Identify which cell holds the provided text, then report its (X, Y) central coordinate. 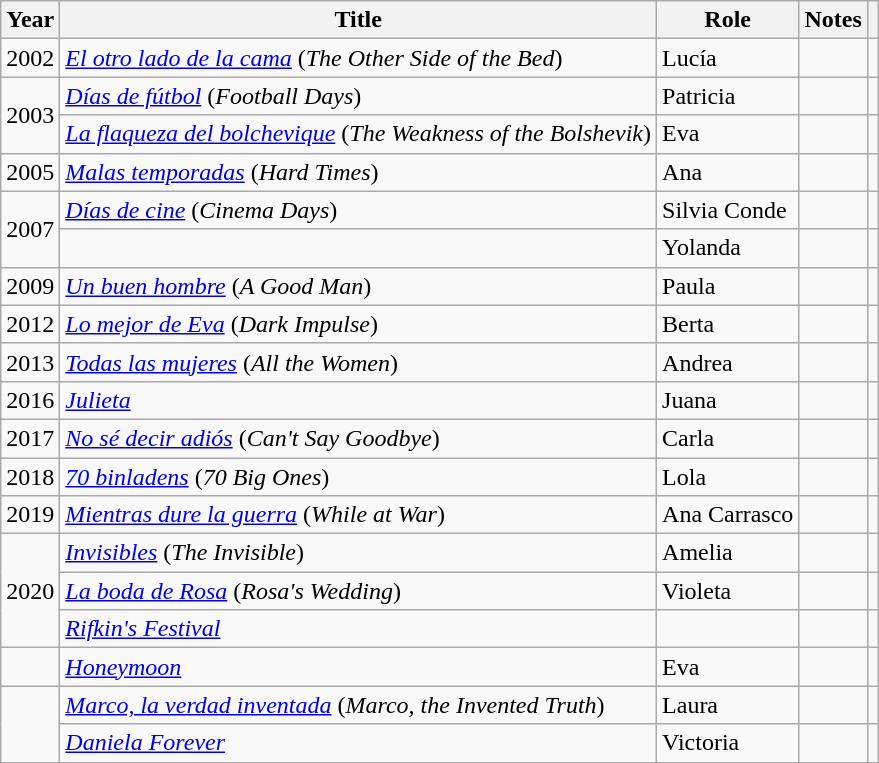
2016 (30, 400)
Silvia Conde (728, 210)
Violeta (728, 591)
Victoria (728, 743)
2020 (30, 591)
2002 (30, 58)
Días de cine (Cinema Days) (358, 210)
Year (30, 20)
70 binladens (70 Big Ones) (358, 477)
2013 (30, 362)
Honeymoon (358, 667)
Días de fútbol (Football Days) (358, 96)
Patricia (728, 96)
Lucía (728, 58)
2018 (30, 477)
Ana (728, 172)
Malas temporadas (Hard Times) (358, 172)
Mientras dure la guerra (While at War) (358, 515)
Yolanda (728, 248)
Todas las mujeres (All the Women) (358, 362)
Andrea (728, 362)
Ana Carrasco (728, 515)
2003 (30, 115)
Invisibles (The Invisible) (358, 553)
La boda de Rosa (Rosa's Wedding) (358, 591)
Daniela Forever (358, 743)
2005 (30, 172)
2012 (30, 324)
Notes (833, 20)
Carla (728, 438)
El otro lado de la cama (The Other Side of the Bed) (358, 58)
Lo mejor de Eva (Dark Impulse) (358, 324)
Title (358, 20)
2017 (30, 438)
2007 (30, 229)
Laura (728, 705)
Role (728, 20)
Paula (728, 286)
Berta (728, 324)
Marco, la verdad inventada (Marco, the Invented Truth) (358, 705)
Juana (728, 400)
La flaqueza del bolchevique (The Weakness of the Bolshevik) (358, 134)
Rifkin's Festival (358, 629)
2019 (30, 515)
Julieta (358, 400)
Amelia (728, 553)
No sé decir adiós (Can't Say Goodbye) (358, 438)
2009 (30, 286)
Lola (728, 477)
Un buen hombre (A Good Man) (358, 286)
